Return (X, Y) of the center of cell containing provided text 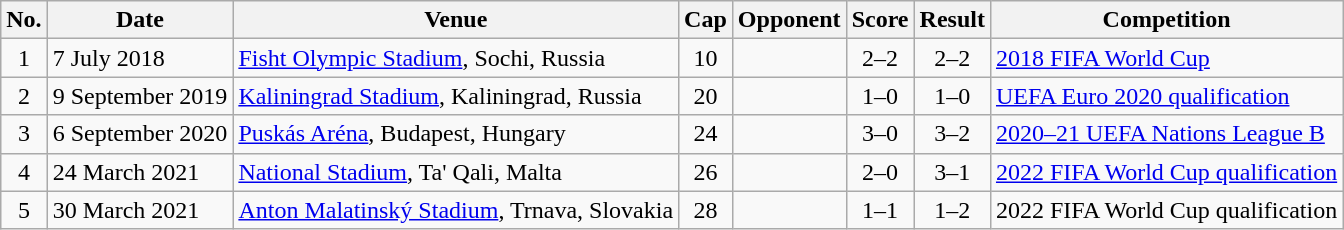
Result (952, 20)
26 (706, 172)
1–1 (880, 210)
3 (24, 134)
6 September 2020 (140, 134)
National Stadium, Ta' Qali, Malta (456, 172)
Opponent (789, 20)
Fisht Olympic Stadium, Sochi, Russia (456, 58)
Venue (456, 20)
24 March 2021 (140, 172)
7 July 2018 (140, 58)
28 (706, 210)
Puskás Aréna, Budapest, Hungary (456, 134)
Competition (1166, 20)
3–0 (880, 134)
Anton Malatinský Stadium, Trnava, Slovakia (456, 210)
Score (880, 20)
2020–21 UEFA Nations League B (1166, 134)
Kaliningrad Stadium, Kaliningrad, Russia (456, 96)
10 (706, 58)
UEFA Euro 2020 qualification (1166, 96)
1 (24, 58)
4 (24, 172)
2–0 (880, 172)
Cap (706, 20)
1–2 (952, 210)
30 March 2021 (140, 210)
24 (706, 134)
3–1 (952, 172)
Date (140, 20)
2018 FIFA World Cup (1166, 58)
5 (24, 210)
3–2 (952, 134)
9 September 2019 (140, 96)
20 (706, 96)
2 (24, 96)
No. (24, 20)
